Determine the (X, Y) coordinate at the center of the cell enclosing the given text.  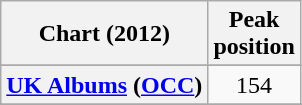
Peakposition (254, 34)
UK Albums (OCC) (104, 85)
154 (254, 85)
Chart (2012) (104, 34)
